Return [x, y] of the center of cell containing provided text 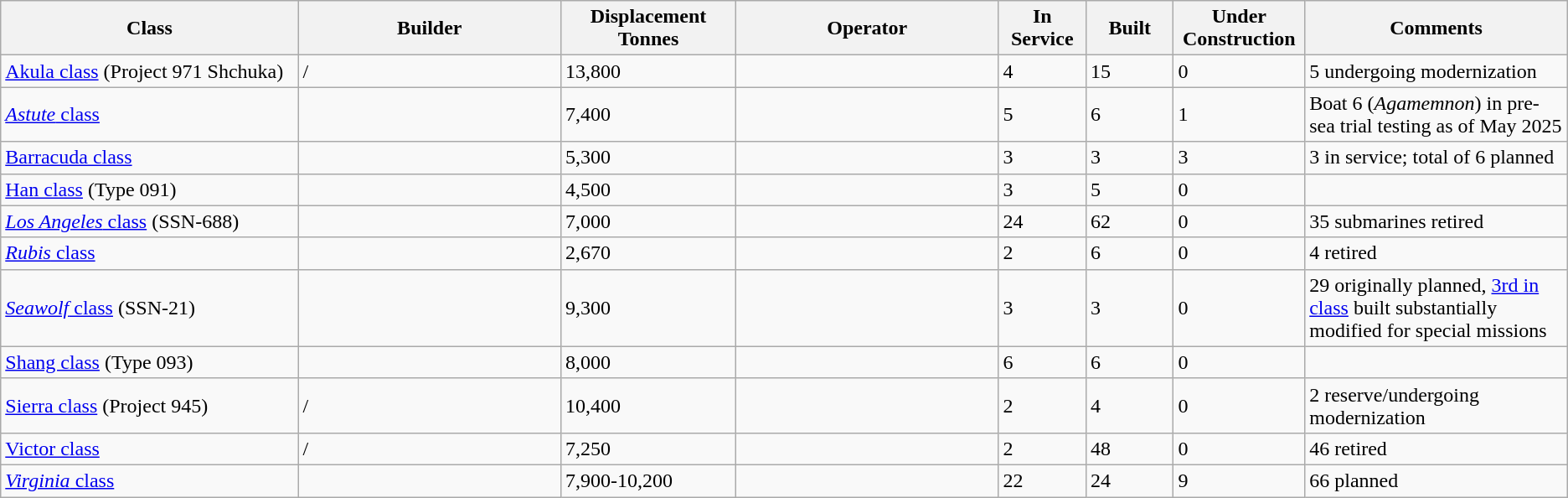
Displacement Tonnes [648, 29]
9 [1240, 480]
66 planned [1436, 480]
29 originally planned, 3rd in class built substantially modified for special missions [1436, 308]
Seawolf class (SSN-21) [149, 308]
Under Construction [1240, 29]
4,500 [648, 189]
62 [1129, 221]
1 [1240, 114]
5,300 [648, 158]
Operator [868, 29]
5 undergoing modernization [1436, 71]
Astute class [149, 114]
In Service [1042, 29]
7,000 [648, 221]
Builder [430, 29]
7,400 [648, 114]
Class [149, 29]
48 [1129, 449]
Built [1129, 29]
22 [1042, 480]
Shang class (Type 093) [149, 362]
2 reserve/undergoing modernization [1436, 406]
Victor class [149, 449]
8,000 [648, 362]
35 submarines retired [1436, 221]
Virginia class [149, 480]
Sierra class (Project 945) [149, 406]
9,300 [648, 308]
2,670 [648, 253]
Barracuda class [149, 158]
Los Angeles class (SSN-688) [149, 221]
3 in service; total of 6 planned [1436, 158]
Boat 6 (Agamemnon) in pre-sea trial testing as of May 2025 [1436, 114]
7,250 [648, 449]
10,400 [648, 406]
46 retired [1436, 449]
Han class (Type 091) [149, 189]
Akula class (Project 971 Shchuka) [149, 71]
7,900-10,200 [648, 480]
4 retired [1436, 253]
Rubis class [149, 253]
Comments [1436, 29]
15 [1129, 71]
13,800 [648, 71]
